Capture the cell that displays the provided text and extract its [x, y] central coordinate. 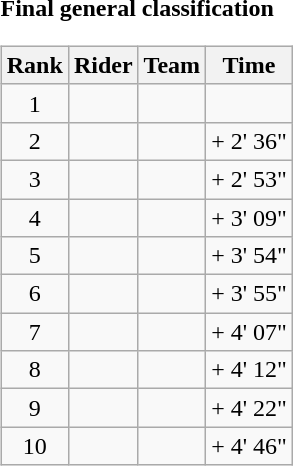
+ 3' 09" [250, 217]
3 [34, 179]
+ 4' 46" [250, 446]
+ 3' 55" [250, 294]
+ 2' 36" [250, 141]
1 [34, 103]
Rank [34, 65]
7 [34, 332]
10 [34, 446]
Team [172, 65]
2 [34, 141]
Rider [103, 65]
5 [34, 256]
+ 4' 22" [250, 408]
+ 4' 07" [250, 332]
+ 4' 12" [250, 370]
6 [34, 294]
+ 3' 54" [250, 256]
9 [34, 408]
Time [250, 65]
8 [34, 370]
+ 2' 53" [250, 179]
4 [34, 217]
